Output the [x, y] coordinate of the center of the cell containing the given text.  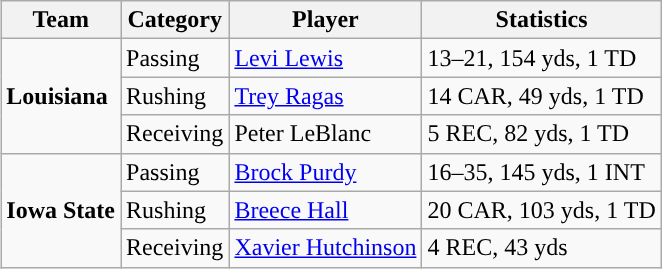
Levi Lewis [326, 58]
20 CAR, 103 yds, 1 TD [542, 210]
Xavier Hutchinson [326, 248]
13–21, 154 yds, 1 TD [542, 58]
Trey Ragas [326, 96]
Category [175, 20]
Peter LeBlanc [326, 134]
Breece Hall [326, 210]
Player [326, 20]
Team [61, 20]
Iowa State [61, 210]
16–35, 145 yds, 1 INT [542, 172]
Louisiana [61, 96]
14 CAR, 49 yds, 1 TD [542, 96]
Statistics [542, 20]
Brock Purdy [326, 172]
4 REC, 43 yds [542, 248]
5 REC, 82 yds, 1 TD [542, 134]
